Output the [X, Y] coordinate of the center of the cell containing the given text.  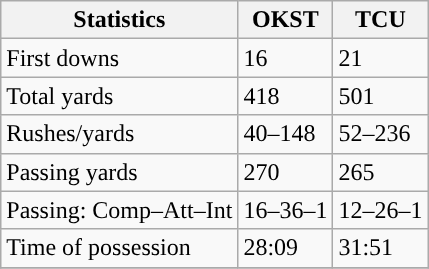
270 [286, 172]
First downs [120, 58]
40–148 [286, 134]
16–36–1 [286, 210]
Passing: Comp–Att–Int [120, 210]
31:51 [380, 248]
Rushes/yards [120, 134]
TCU [380, 20]
16 [286, 58]
OKST [286, 20]
52–236 [380, 134]
418 [286, 96]
501 [380, 96]
28:09 [286, 248]
Total yards [120, 96]
Statistics [120, 20]
Time of possession [120, 248]
12–26–1 [380, 210]
21 [380, 58]
Passing yards [120, 172]
265 [380, 172]
